Extract the [x, y] coordinate from the center of the cell holding the provided text.  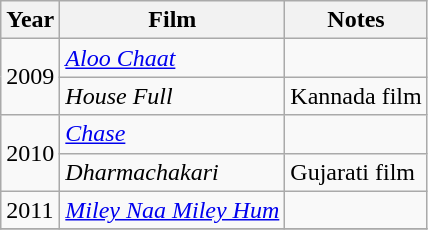
2009 [30, 77]
2010 [30, 153]
Aloo Chaat [172, 58]
Notes [356, 20]
Miley Naa Miley Hum [172, 210]
Year [30, 20]
Chase [172, 134]
House Full [172, 96]
Gujarati film [356, 172]
Film [172, 20]
Kannada film [356, 96]
2011 [30, 210]
Dharmachakari [172, 172]
